Return the [x, y] coordinate for the center point of the cell that contains the specified text.  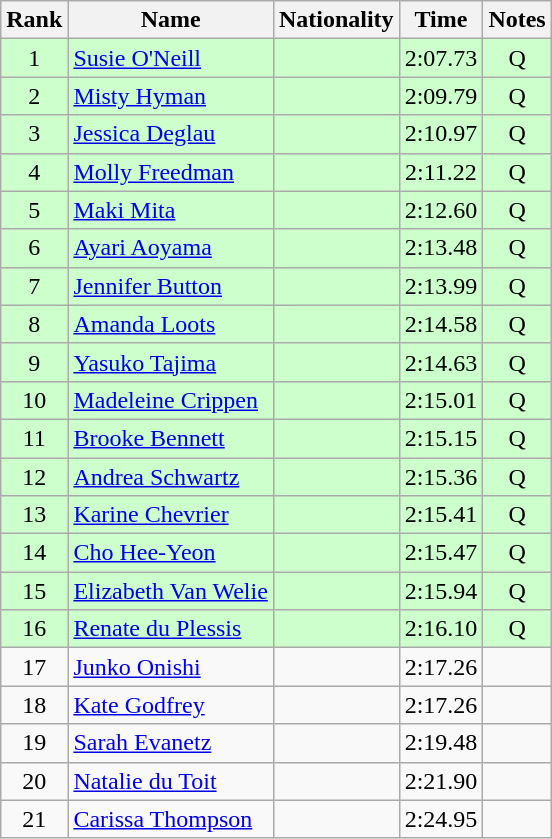
7 [34, 286]
Brooke Bennett [171, 438]
14 [34, 553]
Name [171, 20]
3 [34, 134]
2:15.01 [441, 400]
16 [34, 629]
Jessica Deglau [171, 134]
Rank [34, 20]
20 [34, 781]
Madeleine Crippen [171, 400]
13 [34, 515]
Sarah Evanetz [171, 743]
2:09.79 [441, 96]
2:15.94 [441, 591]
4 [34, 172]
2:15.47 [441, 553]
2:14.58 [441, 324]
10 [34, 400]
Carissa Thompson [171, 819]
2:21.90 [441, 781]
Renate du Plessis [171, 629]
Elizabeth Van Welie [171, 591]
9 [34, 362]
2:15.15 [441, 438]
2:16.10 [441, 629]
Notes [517, 20]
2:14.63 [441, 362]
Susie O'Neill [171, 58]
Jennifer Button [171, 286]
Nationality [336, 20]
2:10.97 [441, 134]
Andrea Schwartz [171, 477]
21 [34, 819]
11 [34, 438]
2 [34, 96]
Maki Mita [171, 210]
2:13.48 [441, 248]
12 [34, 477]
Natalie du Toit [171, 781]
2:13.99 [441, 286]
2:15.36 [441, 477]
15 [34, 591]
17 [34, 667]
6 [34, 248]
2:11.22 [441, 172]
2:24.95 [441, 819]
Karine Chevrier [171, 515]
Molly Freedman [171, 172]
8 [34, 324]
Amanda Loots [171, 324]
Misty Hyman [171, 96]
Yasuko Tajima [171, 362]
19 [34, 743]
1 [34, 58]
Kate Godfrey [171, 705]
Time [441, 20]
2:07.73 [441, 58]
2:19.48 [441, 743]
18 [34, 705]
2:12.60 [441, 210]
Cho Hee-Yeon [171, 553]
5 [34, 210]
Junko Onishi [171, 667]
2:15.41 [441, 515]
Ayari Aoyama [171, 248]
